Detect which cell encompasses the target text, then output its [X, Y] center coordinate. 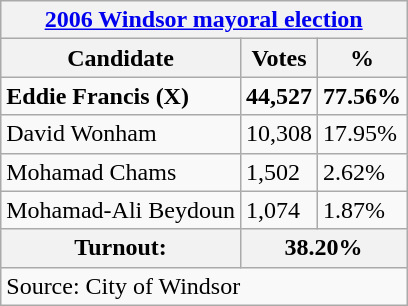
1,074 [278, 210]
Turnout: [121, 248]
10,308 [278, 134]
Votes [278, 58]
38.20% [323, 248]
Mohamad-Ali Beydoun [121, 210]
2006 Windsor mayoral election [204, 20]
2.62% [362, 172]
Source: City of Windsor [204, 286]
% [362, 58]
17.95% [362, 134]
Candidate [121, 58]
44,527 [278, 96]
David Wonham [121, 134]
77.56% [362, 96]
Mohamad Chams [121, 172]
1,502 [278, 172]
Eddie Francis (X) [121, 96]
1.87% [362, 210]
